Identify which cell holds the provided text, then report its [x, y] central coordinate. 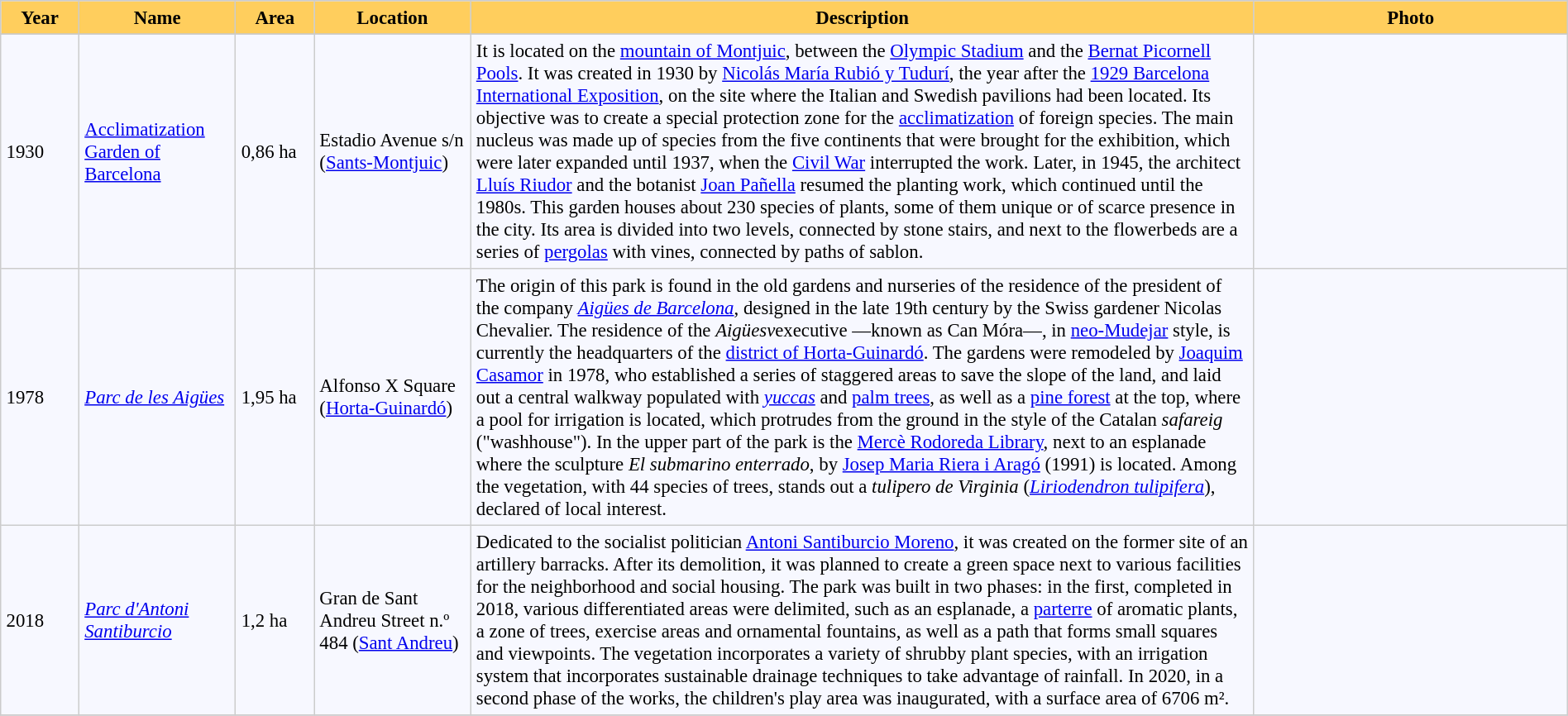
Photo [1411, 17]
Parc d'Antoni Santiburcio [157, 620]
Description [862, 17]
Acclimatization Garden of Barcelona [157, 151]
Name [157, 17]
1,2 ha [275, 620]
1,95 ha [275, 397]
Estadio Avenue s/n (Sants-Montjuic) [392, 151]
0,86 ha [275, 151]
1978 [40, 397]
Alfonso X Square (Horta-Guinardó) [392, 397]
Location [392, 17]
2018 [40, 620]
Year [40, 17]
Area [275, 17]
Gran de Sant Andreu Street n.º 484 (Sant Andreu) [392, 620]
1930 [40, 151]
Parc de les Aigües [157, 397]
